Pinpoint the cell where the given text exists, returning its (X, Y) midpoint coordinate. 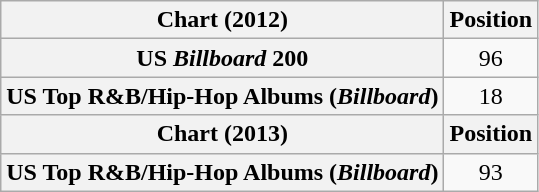
Chart (2012) (222, 20)
US Billboard 200 (222, 58)
93 (491, 172)
Chart (2013) (222, 134)
96 (491, 58)
18 (491, 96)
